Pinpoint the cell where the given text exists, returning its [x, y] midpoint coordinate. 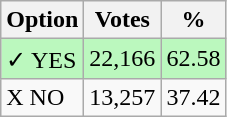
Option [42, 20]
Votes [122, 20]
37.42 [194, 97]
✓ YES [42, 59]
X NO [42, 97]
13,257 [122, 97]
% [194, 20]
62.58 [194, 59]
22,166 [122, 59]
